Detect which cell encompasses the target text, then output its [x, y] center coordinate. 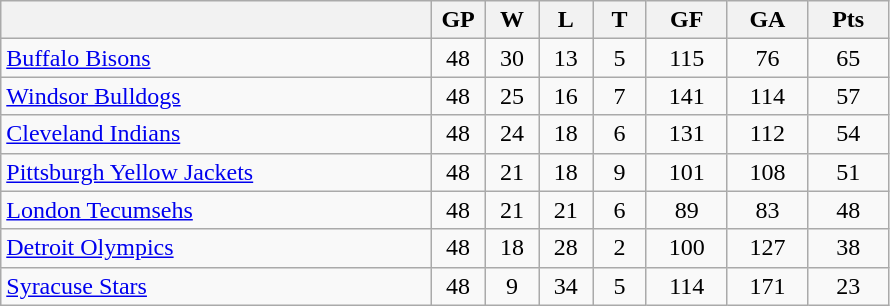
W [512, 20]
Syracuse Stars [216, 286]
23 [848, 286]
54 [848, 134]
13 [566, 58]
24 [512, 134]
101 [686, 172]
51 [848, 172]
25 [512, 96]
Windsor Bulldogs [216, 96]
108 [768, 172]
112 [768, 134]
28 [566, 248]
127 [768, 248]
65 [848, 58]
GA [768, 20]
76 [768, 58]
83 [768, 210]
2 [620, 248]
141 [686, 96]
34 [566, 286]
Pittsburgh Yellow Jackets [216, 172]
Detroit Olympics [216, 248]
171 [768, 286]
7 [620, 96]
GF [686, 20]
Buffalo Bisons [216, 58]
57 [848, 96]
London Tecumsehs [216, 210]
30 [512, 58]
16 [566, 96]
GP [458, 20]
Cleveland Indians [216, 134]
115 [686, 58]
89 [686, 210]
L [566, 20]
100 [686, 248]
38 [848, 248]
131 [686, 134]
T [620, 20]
Pts [848, 20]
